For the text-containing cell, return its midpoint in [x, y] coordinate format. 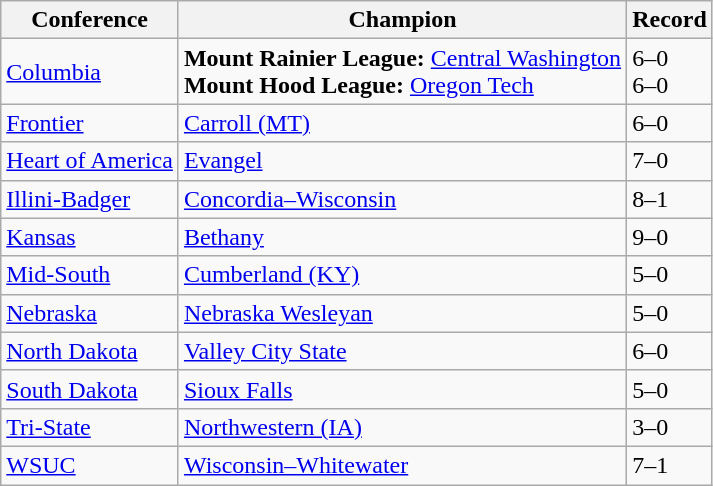
Cumberland (KY) [402, 275]
Evangel [402, 161]
Frontier [90, 123]
Sioux Falls [402, 389]
3–0 [670, 427]
Conference [90, 20]
Tri-State [90, 427]
Nebraska [90, 313]
Bethany [402, 237]
7–0 [670, 161]
Heart of America [90, 161]
Wisconsin–Whitewater [402, 465]
8–1 [670, 199]
7–1 [670, 465]
WSUC [90, 465]
North Dakota [90, 351]
9–0 [670, 237]
Record [670, 20]
Kansas [90, 237]
Northwestern (IA) [402, 427]
Valley City State [402, 351]
Concordia–Wisconsin [402, 199]
Mount Rainier League: Central WashingtonMount Hood League: Oregon Tech [402, 72]
Nebraska Wesleyan [402, 313]
South Dakota [90, 389]
6–06–0 [670, 72]
Champion [402, 20]
Columbia [90, 72]
Mid-South [90, 275]
Illini-Badger [90, 199]
Carroll (MT) [402, 123]
